Determine the [x, y] coordinate at the center of the cell enclosing the given text.  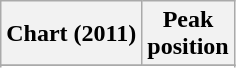
Peakposition [188, 34]
Chart (2011) [72, 34]
